Find where the given text appears and provide that cell's center as [X, Y] coordinate. 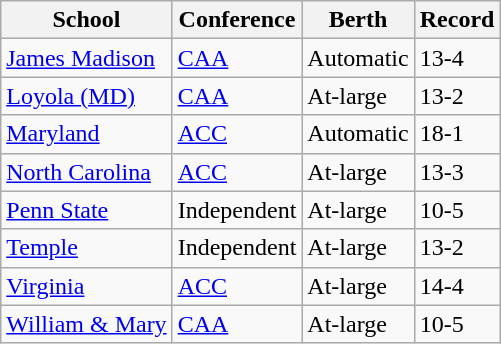
Berth [358, 20]
13-3 [457, 172]
William & Mary [86, 324]
North Carolina [86, 172]
Maryland [86, 134]
Virginia [86, 286]
Loyola (MD) [86, 96]
James Madison [86, 58]
Conference [237, 20]
Temple [86, 248]
18-1 [457, 134]
Record [457, 20]
Penn State [86, 210]
13-4 [457, 58]
14-4 [457, 286]
School [86, 20]
